Return [X, Y] of the center of cell containing provided text 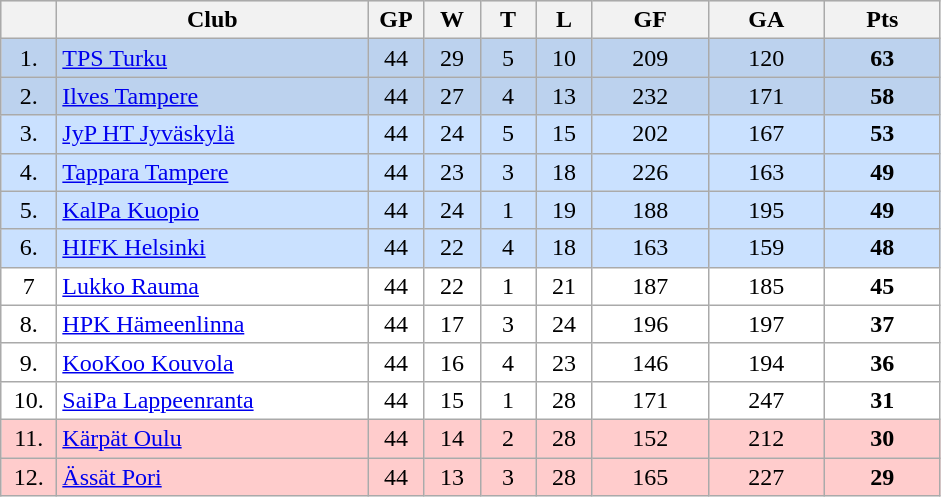
30 [882, 438]
227 [766, 477]
9. [29, 362]
4. [29, 172]
JyP HT Jyväskylä [212, 134]
1. [29, 58]
14 [452, 438]
TPS Turku [212, 58]
2 [508, 438]
16 [452, 362]
KooKoo Kouvola [212, 362]
146 [650, 362]
10 [564, 58]
45 [882, 286]
T [508, 20]
Club [212, 20]
HIFK Helsinki [212, 248]
167 [766, 134]
Ilves Tampere [212, 96]
165 [650, 477]
SaiPa Lappeenranta [212, 400]
KalPa Kuopio [212, 210]
Pts [882, 20]
58 [882, 96]
HPK Hämeenlinna [212, 324]
21 [564, 286]
226 [650, 172]
19 [564, 210]
5. [29, 210]
27 [452, 96]
GP [396, 20]
48 [882, 248]
120 [766, 58]
GF [650, 20]
GA [766, 20]
W [452, 20]
247 [766, 400]
12. [29, 477]
197 [766, 324]
195 [766, 210]
31 [882, 400]
188 [650, 210]
L [564, 20]
36 [882, 362]
194 [766, 362]
3. [29, 134]
2. [29, 96]
6. [29, 248]
Tappara Tampere [212, 172]
53 [882, 134]
202 [650, 134]
152 [650, 438]
185 [766, 286]
17 [452, 324]
11. [29, 438]
209 [650, 58]
8. [29, 324]
187 [650, 286]
196 [650, 324]
63 [882, 58]
7 [29, 286]
Ässät Pori [212, 477]
212 [766, 438]
Lukko Rauma [212, 286]
37 [882, 324]
Kärpät Oulu [212, 438]
159 [766, 248]
232 [650, 96]
10. [29, 400]
